Detect which cell encompasses the target text, then output its (X, Y) center coordinate. 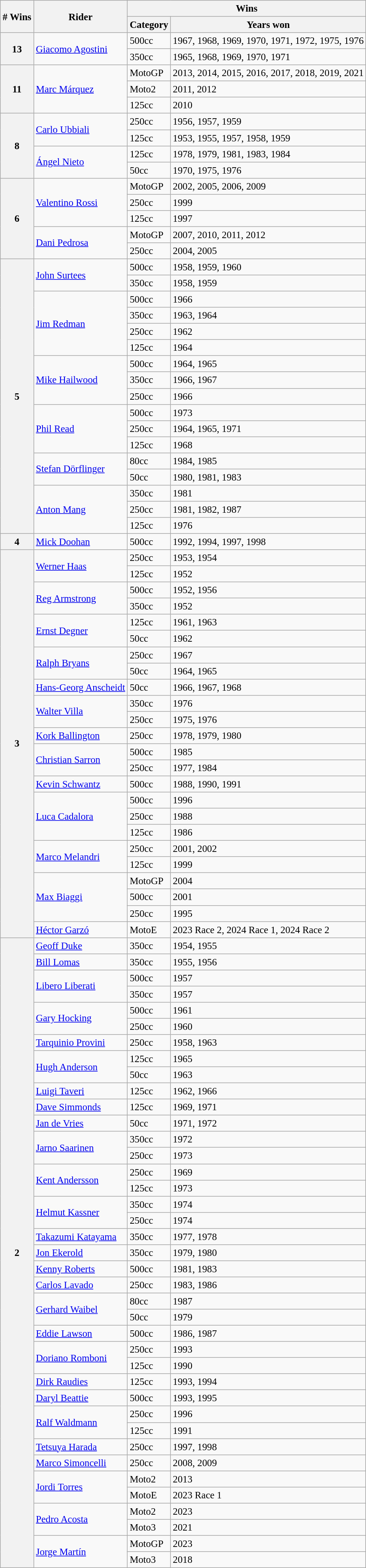
Wins (247, 9)
Tarquinio Provini (80, 1043)
2013 (268, 1479)
1993 (268, 1350)
1968 (268, 445)
Tetsuya Harada (80, 1447)
1993, 1995 (268, 1398)
1963, 1964 (268, 315)
1961, 1963 (268, 623)
Werner Haas (80, 566)
Gary Hocking (80, 1019)
2004, 2005 (268, 251)
1965, 1968, 1969, 1970, 1971 (268, 57)
11 (17, 89)
1997, 1998 (268, 1447)
4 (17, 542)
1960 (268, 1026)
5 (17, 396)
Marc Márquez (80, 89)
2023 Race 1 (268, 1495)
1956, 1957, 1959 (268, 122)
1958, 1959, 1960 (268, 267)
1971, 1972 (268, 1124)
Doriano Romboni (80, 1357)
Geoff Duke (80, 946)
1987 (268, 1301)
Carlo Ubbiali (80, 130)
Category (149, 25)
1969 (268, 1172)
1978, 1979, 1981, 1983, 1984 (268, 154)
Kork Ballington (80, 736)
1958, 1959 (268, 283)
Kent Andersson (80, 1180)
1977, 1978 (268, 1237)
1961 (268, 1011)
Luca Cadalora (80, 817)
John Surtees (80, 275)
1980, 1981, 1983 (268, 477)
2023 Race 2, 2024 Race 1, 2024 Race 2 (268, 930)
2 (17, 1253)
Ralf Waldmann (80, 1423)
2021 (268, 1528)
Pedro Acosta (80, 1519)
Ralph Bryans (80, 663)
Valentino Rossi (80, 202)
1969, 1971 (268, 1107)
Dirk Raudies (80, 1382)
# Wins (17, 16)
2001, 2002 (268, 849)
Ángel Nieto (80, 162)
Daryl Beattie (80, 1398)
Rider (80, 16)
Jim Redman (80, 324)
Phil Read (80, 429)
Kevin Schwantz (80, 784)
1993, 1994 (268, 1382)
Jordi Torres (80, 1487)
2007, 2010, 2011, 2012 (268, 235)
1955, 1956 (268, 962)
Mick Doohan (80, 542)
Stefan Dörflinger (80, 469)
Mike Hailwood (80, 380)
6 (17, 218)
1958, 1963 (268, 1043)
Jarno Saarinen (80, 1148)
1983, 1986 (268, 1285)
1981, 1982, 1987 (268, 509)
Luigi Taveri (80, 1091)
1988 (268, 817)
Bill Lomas (80, 962)
1966, 1967, 1968 (268, 687)
Anton Mang (80, 510)
2001 (268, 897)
Helmut Kassner (80, 1212)
1981 (268, 493)
Reg Armstrong (80, 598)
1965 (268, 1059)
Jan de Vries (80, 1124)
1979, 1980 (268, 1253)
2013, 2014, 2015, 2016, 2017, 2018, 2019, 2021 (268, 73)
3 (17, 744)
1962, 1966 (268, 1091)
Marco Melandri (80, 857)
1967, 1968, 1969, 1970, 1971, 1972, 1975, 1976 (268, 41)
Giacomo Agostini (80, 49)
1975, 1976 (268, 720)
13 (17, 49)
1966, 1967 (268, 380)
2011, 2012 (268, 89)
1977, 1984 (268, 768)
Dave Simmonds (80, 1107)
1964, 1965, 1971 (268, 429)
1984, 1985 (268, 461)
2018 (268, 1560)
1978, 1979, 1980 (268, 736)
1985 (268, 752)
1990 (268, 1366)
1953, 1955, 1957, 1958, 1959 (268, 138)
Eddie Lawson (80, 1334)
Libero Liberati (80, 986)
1997 (268, 219)
Ernst Degner (80, 631)
Jorge Martín (80, 1552)
1954, 1955 (268, 946)
8 (17, 146)
1970, 1975, 1976 (268, 170)
Gerhard Waibel (80, 1309)
1952, 1956 (268, 590)
1992, 1994, 1997, 1998 (268, 542)
1967 (268, 655)
Hans-Georg Anscheidt (80, 687)
Takazumi Katayama (80, 1237)
1972 (268, 1139)
2002, 2005, 2006, 2009 (268, 186)
Years won (268, 25)
1995 (268, 913)
Héctor Garzó (80, 930)
Marco Simoncelli (80, 1463)
1986, 1987 (268, 1334)
1963 (268, 1075)
Carlos Lavado (80, 1285)
Hugh Anderson (80, 1067)
1953, 1954 (268, 558)
Jon Ekerold (80, 1253)
Max Biaggi (80, 897)
1986 (268, 833)
1964 (268, 348)
Kenny Roberts (80, 1269)
1981, 1983 (268, 1269)
1979 (268, 1317)
Christian Sarron (80, 760)
2010 (268, 105)
1988, 1990, 1991 (268, 784)
2008, 2009 (268, 1463)
2004 (268, 881)
1991 (268, 1430)
Dani Pedrosa (80, 242)
Walter Villa (80, 711)
